For the text-containing cell, return its midpoint in (X, Y) coordinate format. 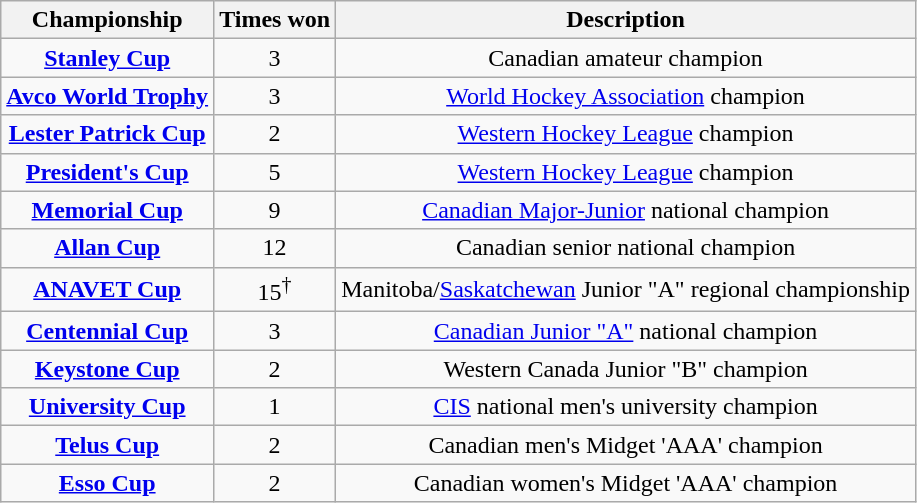
Western Canada Junior "B" champion (626, 369)
University Cup (108, 407)
15† (275, 290)
Times won (275, 20)
12 (275, 248)
9 (275, 210)
Telus Cup (108, 445)
5 (275, 172)
Canadian senior national champion (626, 248)
1 (275, 407)
Memorial Cup (108, 210)
CIS national men's university champion (626, 407)
Lester Patrick Cup (108, 134)
Allan Cup (108, 248)
Esso Cup (108, 483)
Canadian men's Midget 'AAA' champion (626, 445)
Championship (108, 20)
President's Cup (108, 172)
World Hockey Association champion (626, 96)
Description (626, 20)
Canadian amateur champion (626, 58)
Canadian Major-Junior national champion (626, 210)
Stanley Cup (108, 58)
Manitoba/Saskatchewan Junior "A" regional championship (626, 290)
Avco World Trophy (108, 96)
Keystone Cup (108, 369)
Centennial Cup (108, 331)
Canadian women's Midget 'AAA' champion (626, 483)
ANAVET Cup (108, 290)
Canadian Junior "A" national champion (626, 331)
